For the text-containing cell, return its midpoint in [x, y] coordinate format. 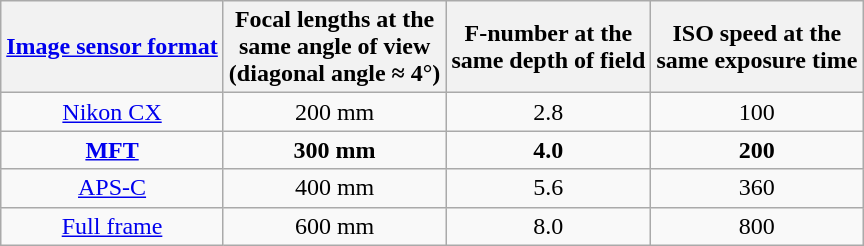
F-number at thesame depth of field [548, 47]
200 mm [334, 112]
8.0 [548, 226]
Full frame [112, 226]
2.8 [548, 112]
Focal lengths at thesame angle of view(diagonal angle ≈ 4°) [334, 47]
400 mm [334, 188]
600 mm [334, 226]
5.6 [548, 188]
4.0 [548, 150]
200 [757, 150]
Nikon CX [112, 112]
MFT [112, 150]
100 [757, 112]
ISO speed at thesame exposure time [757, 47]
360 [757, 188]
Image sensor format [112, 47]
APS-C [112, 188]
800 [757, 226]
300 mm [334, 150]
